Provide the [x, y] coordinate of the cell's center where the given text is located.  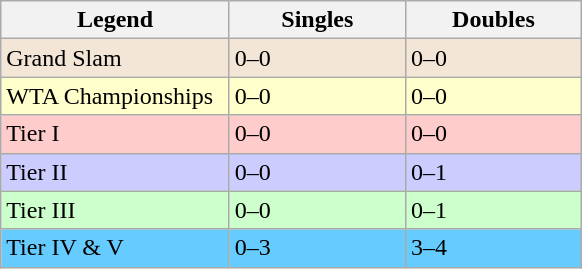
0–3 [317, 248]
Grand Slam [116, 58]
Legend [116, 20]
Doubles [493, 20]
Tier II [116, 172]
3–4 [493, 248]
Tier IV & V [116, 248]
Tier III [116, 210]
Tier I [116, 134]
WTA Championships [116, 96]
Singles [317, 20]
